Provide the [x, y] coordinate of the cell's center where the given text is located.  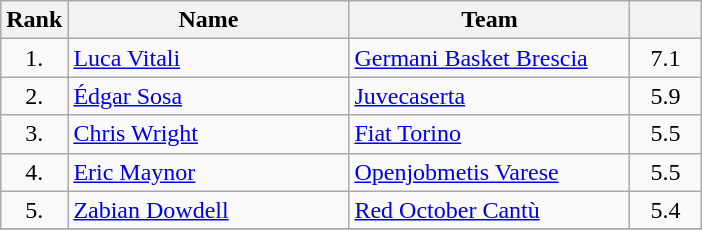
Red October Cantù [490, 210]
Fiat Torino [490, 134]
Chris Wright [208, 134]
1. [34, 58]
Zabian Dowdell [208, 210]
Rank [34, 20]
Luca Vitali [208, 58]
5.9 [666, 96]
3. [34, 134]
Name [208, 20]
5.4 [666, 210]
Openjobmetis Varese [490, 172]
Édgar Sosa [208, 96]
2. [34, 96]
Eric Maynor [208, 172]
Juvecaserta [490, 96]
7.1 [666, 58]
Team [490, 20]
Germani Basket Brescia [490, 58]
4. [34, 172]
5. [34, 210]
